Determine the [x, y] coordinate at the center of the cell enclosing the given text.  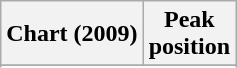
Chart (2009) [72, 34]
Peak position [189, 34]
